Find where the given text appears and provide that cell's center as [x, y] coordinate. 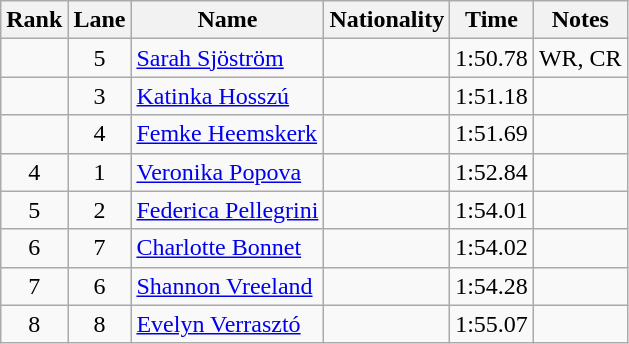
Charlotte Bonnet [228, 248]
1:54.01 [492, 210]
1 [100, 172]
1:54.02 [492, 248]
Sarah Sjöström [228, 58]
WR, CR [580, 58]
Federica Pellegrini [228, 210]
Nationality [387, 20]
Rank [34, 20]
1:51.69 [492, 134]
Notes [580, 20]
Evelyn Verrasztó [228, 324]
Katinka Hosszú [228, 96]
Time [492, 20]
1:52.84 [492, 172]
1:50.78 [492, 58]
Lane [100, 20]
1:55.07 [492, 324]
2 [100, 210]
Femke Heemskerk [228, 134]
Name [228, 20]
1:51.18 [492, 96]
Veronika Popova [228, 172]
1:54.28 [492, 286]
Shannon Vreeland [228, 286]
3 [100, 96]
